For the text-containing cell, return its midpoint in (x, y) coordinate format. 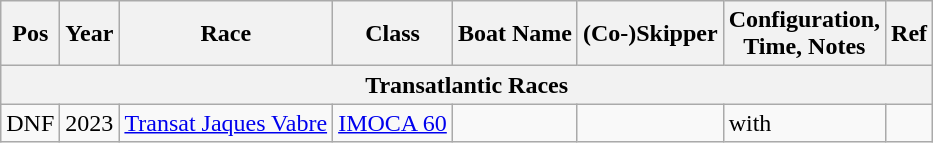
Boat Name (514, 34)
Race (226, 34)
with (804, 123)
DNF (30, 123)
Pos (30, 34)
Transatlantic Races (467, 85)
2023 (90, 123)
IMOCA 60 (393, 123)
Ref (910, 34)
Transat Jaques Vabre (226, 123)
Class (393, 34)
(Co-)Skipper (650, 34)
Year (90, 34)
Configuration,Time, Notes (804, 34)
